Output the (x, y) coordinate of the center of the cell containing the given text.  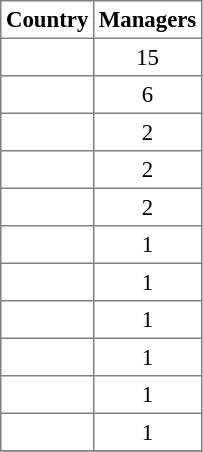
15 (148, 57)
Country (48, 20)
Managers (148, 20)
6 (148, 95)
